Pinpoint the cell where the given text exists, returning its [x, y] midpoint coordinate. 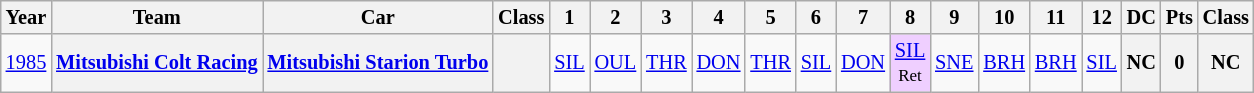
10 [1004, 17]
11 [1056, 17]
4 [719, 17]
8 [910, 17]
12 [1102, 17]
3 [666, 17]
DC [1142, 17]
1985 [26, 63]
9 [954, 17]
6 [816, 17]
SILRet [910, 63]
OUL [616, 63]
SNE [954, 63]
Team [156, 17]
Mitsubishi Colt Racing [156, 63]
1 [569, 17]
5 [770, 17]
Mitsubishi Starion Turbo [378, 63]
Car [378, 17]
Year [26, 17]
0 [1180, 63]
7 [863, 17]
2 [616, 17]
Pts [1180, 17]
